Detect which cell encompasses the target text, then output its (x, y) center coordinate. 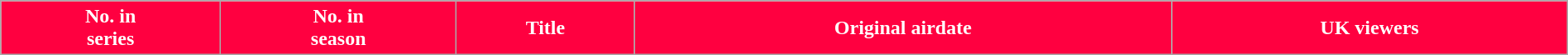
Original airdate (903, 28)
UK viewers (1370, 28)
No. inseason (339, 28)
Title (546, 28)
No. inseries (111, 28)
